Locate the cell with the specified text and output its [X, Y] center coordinate. 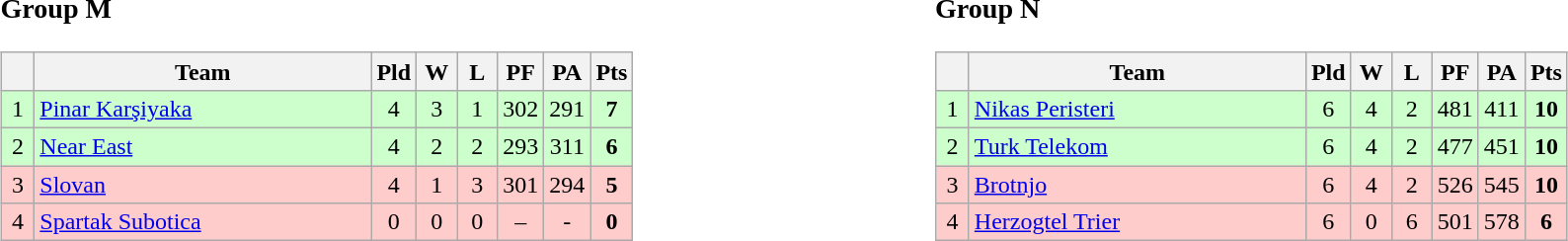
Spartak Subotica [203, 222]
7 [612, 109]
Herzogtel Trier [1137, 222]
293 [521, 147]
411 [1501, 109]
294 [567, 185]
Slovan [203, 185]
Brotnjo [1137, 185]
5 [612, 185]
451 [1501, 147]
302 [521, 109]
578 [1501, 222]
291 [567, 109]
301 [521, 185]
Nikas Peristeri [1137, 109]
526 [1455, 185]
501 [1455, 222]
Pinar Karşiyaka [203, 109]
311 [567, 147]
– [521, 222]
Near East [203, 147]
481 [1455, 109]
- [567, 222]
545 [1501, 185]
Turk Telekom [1137, 147]
477 [1455, 147]
